Return the [x, y] coordinate for the center point of the cell that contains the specified text.  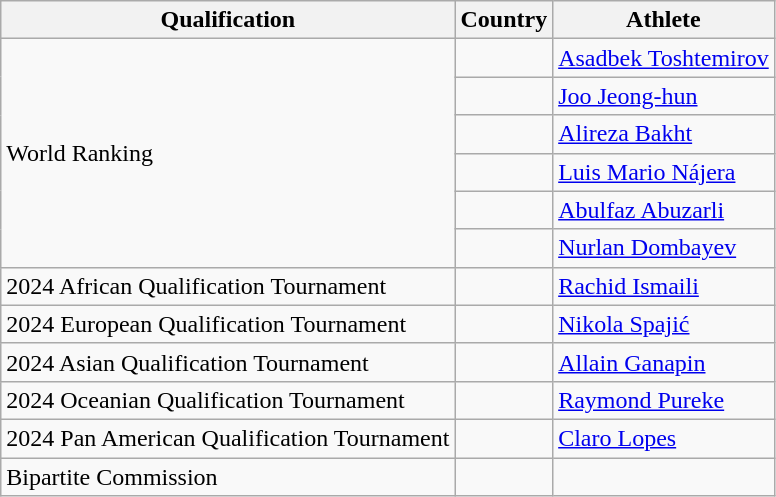
Rachid Ismaili [664, 286]
World Ranking [228, 153]
2024 Pan American Qualification Tournament [228, 438]
Alireza Bakht [664, 134]
Claro Lopes [664, 438]
Bipartite Commission [228, 477]
2024 European Qualification Tournament [228, 324]
Joo Jeong-hun [664, 96]
Nurlan Dombayev [664, 248]
2024 African Qualification Tournament [228, 286]
Country [504, 20]
Athlete [664, 20]
Asadbek Toshtemirov [664, 58]
Luis Mario Nájera [664, 172]
2024 Oceanian Qualification Tournament [228, 400]
Qualification [228, 20]
Nikola Spajić [664, 324]
Raymond Pureke [664, 400]
Allain Ganapin [664, 362]
Abulfaz Abuzarli [664, 210]
2024 Asian Qualification Tournament [228, 362]
